Pinpoint the cell where the given text exists, returning its (x, y) midpoint coordinate. 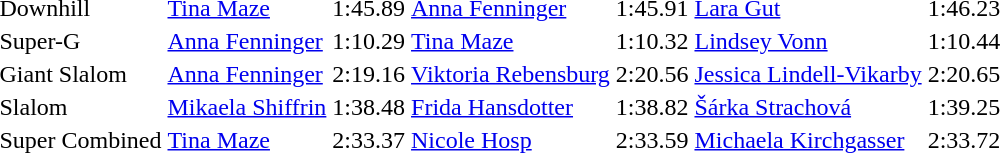
1:38.48 (369, 107)
Frida Hansdotter (511, 107)
Mikaela Shiffrin (247, 107)
Viktoria Rebensburg (511, 74)
1:10.32 (652, 41)
Šárka Strachová (808, 107)
Jessica Lindell-Vikarby (808, 74)
1:10.29 (369, 41)
2:20.56 (652, 74)
2:19.16 (369, 74)
1:38.82 (652, 107)
Tina Maze (511, 41)
Lindsey Vonn (808, 41)
